From the cell containing the given text, extract its center point as (X, Y) coordinate. 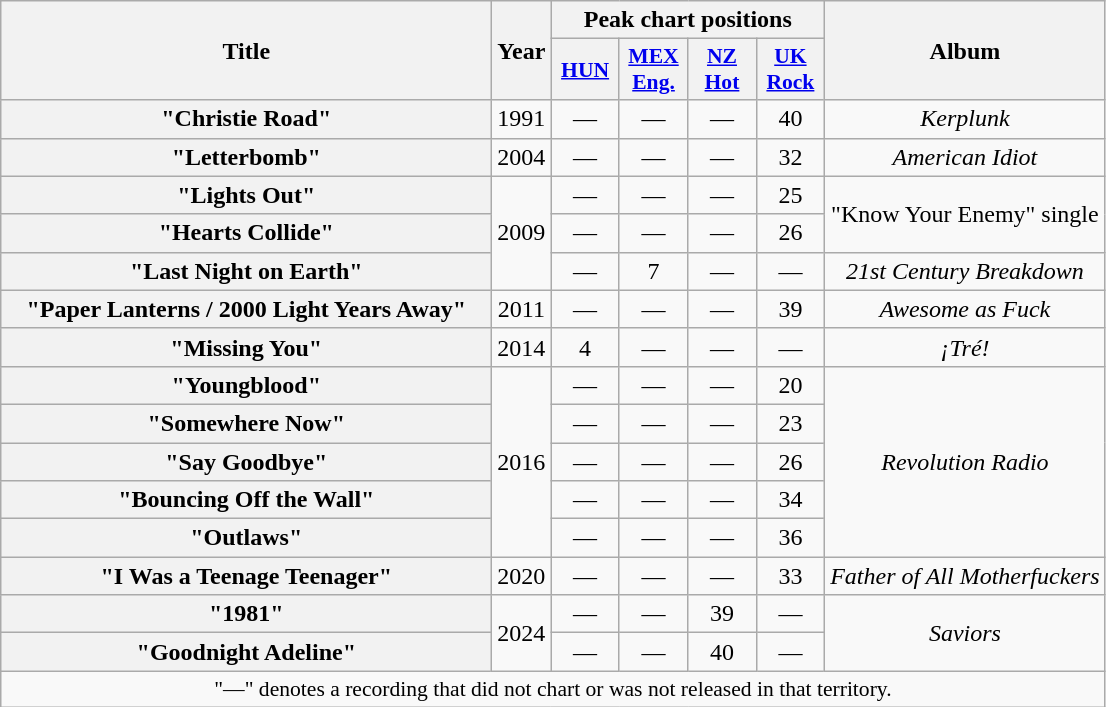
25 (790, 195)
2024 (522, 633)
"1981" (246, 614)
"Goodnight Adeline" (246, 652)
21st Century Breakdown (966, 271)
NZHot (722, 70)
"Missing You" (246, 347)
"Know Your Enemy" single (966, 214)
36 (790, 538)
7 (653, 271)
34 (790, 500)
"Somewhere Now" (246, 423)
"Hearts Collide" (246, 233)
HUN (585, 70)
33 (790, 576)
Album (966, 50)
32 (790, 157)
American Idiot (966, 157)
"Paper Lanterns / 2000 Light Years Away" (246, 309)
Father of All Motherfuckers (966, 576)
"Letterbomb" (246, 157)
1991 (522, 119)
2014 (522, 347)
"Lights Out" (246, 195)
"Say Goodbye" (246, 461)
Revolution Radio (966, 461)
"Bouncing Off the Wall" (246, 500)
2009 (522, 233)
"—" denotes a recording that did not chart or was not released in that territory. (553, 689)
Year (522, 50)
"Youngblood" (246, 385)
20 (790, 385)
2016 (522, 461)
MEXEng. (653, 70)
23 (790, 423)
UKRock (790, 70)
Peak chart positions (688, 20)
2011 (522, 309)
"I Was a Teenage Teenager" (246, 576)
2004 (522, 157)
Title (246, 50)
2020 (522, 576)
¡Tré! (966, 347)
"Christie Road" (246, 119)
"Outlaws" (246, 538)
"Last Night on Earth" (246, 271)
Awesome as Fuck (966, 309)
Kerplunk (966, 119)
4 (585, 347)
Saviors (966, 633)
